Identify which cell holds the provided text, then report its [x, y] central coordinate. 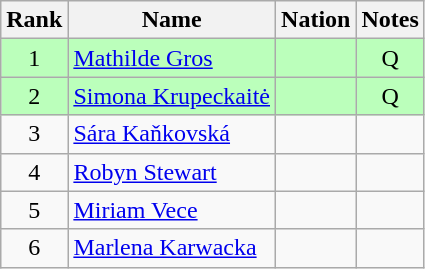
4 [34, 172]
2 [34, 96]
Simona Krupeckaitė [172, 96]
Rank [34, 20]
Robyn Stewart [172, 172]
Miriam Vece [172, 210]
5 [34, 210]
3 [34, 134]
6 [34, 248]
Marlena Karwacka [172, 248]
Nation [316, 20]
Sára Kaňkovská [172, 134]
Notes [390, 20]
1 [34, 58]
Name [172, 20]
Mathilde Gros [172, 58]
